Output the (x, y) coordinate of the center of the cell containing the given text.  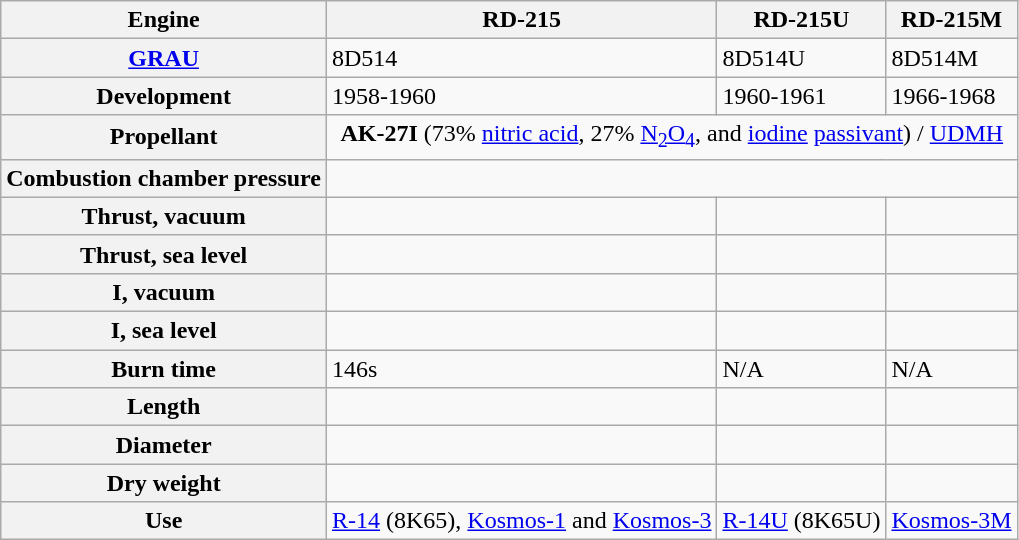
Thrust, sea level (164, 254)
RD-215M (952, 20)
Diameter (164, 445)
8D514U (802, 58)
Propellant (164, 137)
I, sea level (164, 331)
8D514M (952, 58)
Development (164, 96)
RD-215U (802, 20)
146s (522, 369)
Thrust, vacuum (164, 216)
Kosmos-3M (952, 521)
GRAU (164, 58)
8D514 (522, 58)
AK-27I (73% nitric acid, 27% N2O4, and iodine passivant) / UDMH (672, 137)
Combustion chamber pressure (164, 178)
1960-1961 (802, 96)
Length (164, 407)
1958-1960 (522, 96)
Engine (164, 20)
R-14 (8K65), Kosmos-1 and Kosmos-3 (522, 521)
Burn time (164, 369)
Dry weight (164, 483)
1966-1968 (952, 96)
R-14U (8K65U) (802, 521)
RD-215 (522, 20)
Use (164, 521)
I, vacuum (164, 292)
